Return (X, Y) of the center of cell containing provided text 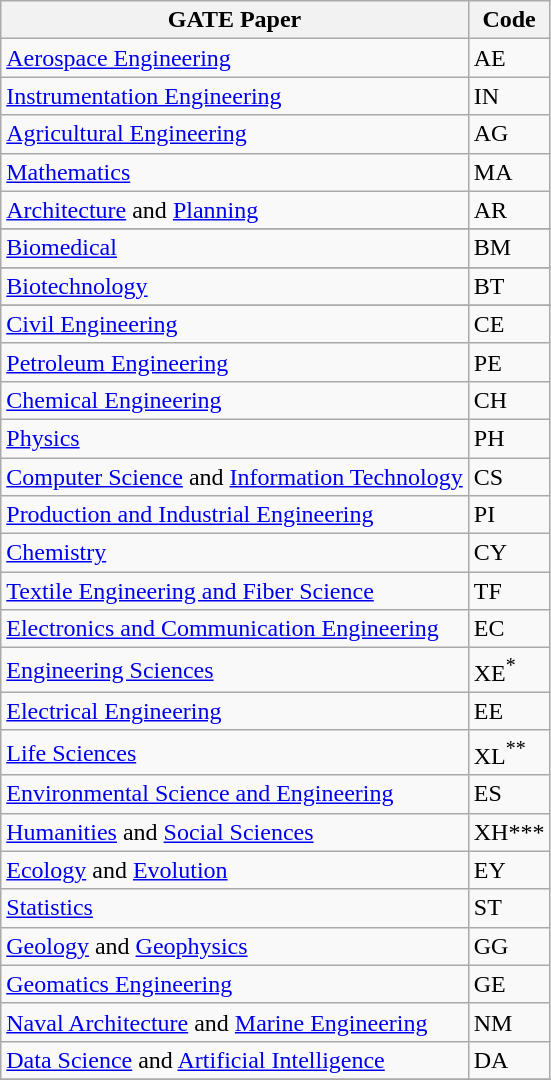
BM (509, 248)
DA (509, 1060)
Geomatics Engineering (235, 984)
Instrumentation Engineering (235, 96)
Chemical Engineering (235, 400)
MA (509, 172)
CH (509, 400)
Life Sciences (235, 752)
Agricultural Engineering (235, 134)
Code (509, 20)
Biotechnology (235, 286)
AE (509, 58)
PH (509, 438)
Computer Science and Information Technology (235, 477)
PI (509, 515)
Aerospace Engineering (235, 58)
Electronics and Communication Engineering (235, 629)
ST (509, 908)
CY (509, 553)
Physics (235, 438)
Humanities and Social Sciences (235, 832)
NM (509, 1022)
CS (509, 477)
Naval Architecture and Marine Engineering (235, 1022)
EE (509, 711)
Engineering Sciences (235, 670)
EC (509, 629)
Biomedical (235, 248)
Electrical Engineering (235, 711)
Civil Engineering (235, 324)
XH*** (509, 832)
GATE Paper (235, 20)
EY (509, 870)
AG (509, 134)
Architecture and Planning (235, 210)
PE (509, 362)
Geology and Geophysics (235, 946)
XL** (509, 752)
TF (509, 591)
Petroleum Engineering (235, 362)
GG (509, 946)
ES (509, 794)
Mathematics (235, 172)
Textile Engineering and Fiber Science (235, 591)
Production and Industrial Engineering (235, 515)
AR (509, 210)
Data Science and Artificial Intelligence (235, 1060)
XE* (509, 670)
IN (509, 96)
BT (509, 286)
GE (509, 984)
Environmental Science and Engineering (235, 794)
Ecology and Evolution (235, 870)
Chemistry (235, 553)
CE (509, 324)
Statistics (235, 908)
